For the text-containing cell, return its midpoint in [x, y] coordinate format. 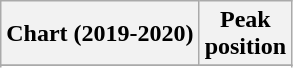
Peak position [245, 34]
Chart (2019-2020) [100, 34]
